Capture the cell that displays the provided text and extract its (X, Y) central coordinate. 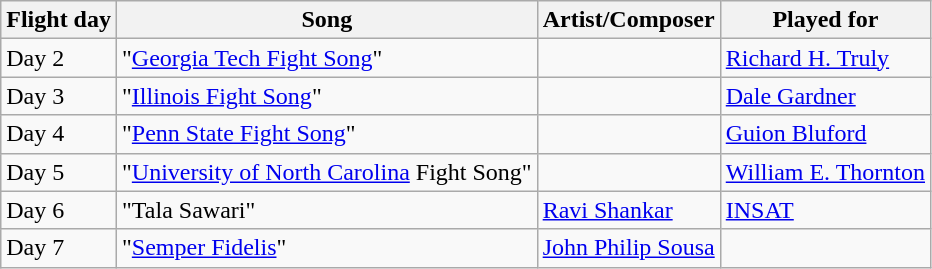
Flight day (59, 20)
Day 5 (59, 172)
Day 6 (59, 210)
Guion Bluford (825, 134)
"Georgia Tech Fight Song" (328, 58)
"Penn State Fight Song" (328, 134)
Richard H. Truly (825, 58)
Day 7 (59, 248)
Day 3 (59, 96)
INSAT (825, 210)
Artist/Composer (628, 20)
Day 2 (59, 58)
William E. Thornton (825, 172)
Played for (825, 20)
Dale Gardner (825, 96)
Day 4 (59, 134)
Song (328, 20)
Ravi Shankar (628, 210)
"University of North Carolina Fight Song" (328, 172)
"Tala Sawari" (328, 210)
"Semper Fidelis" (328, 248)
"Illinois Fight Song" (328, 96)
John Philip Sousa (628, 248)
